Extract the [X, Y] coordinate from the center of the cell holding the provided text.  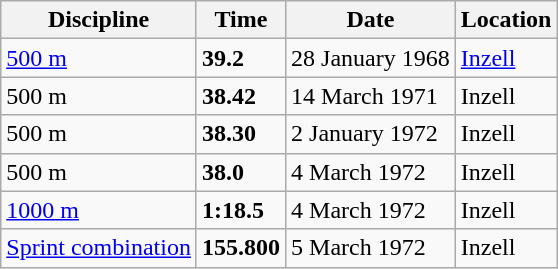
Date [371, 20]
38.42 [240, 96]
38.0 [240, 172]
28 January 1968 [371, 58]
1000 m [99, 210]
Sprint combination [99, 248]
39.2 [240, 58]
5 March 1972 [371, 248]
Location [506, 20]
14 March 1971 [371, 96]
155.800 [240, 248]
Discipline [99, 20]
Time [240, 20]
2 January 1972 [371, 134]
38.30 [240, 134]
1:18.5 [240, 210]
